Extract the [x, y] coordinate from the center of the cell holding the provided text.  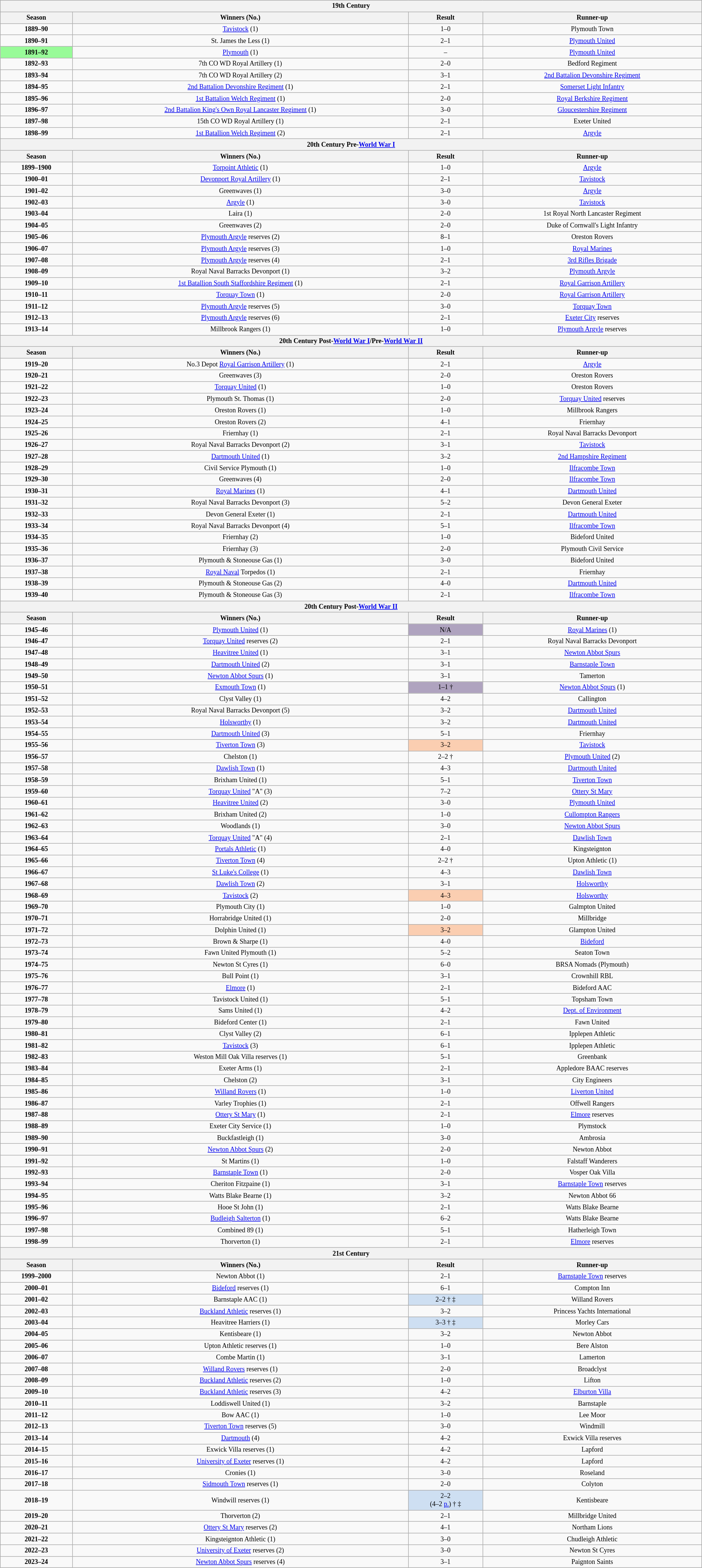
N/A [446, 630]
1970–71 [36, 918]
1950–51 [36, 688]
Exeter United [592, 122]
1962–63 [36, 826]
1980–81 [36, 1034]
Paignton Saints [592, 1562]
Crownhill RBL [592, 976]
1974–75 [36, 965]
Gloucestershire Regiment [592, 110]
Buckland Athletic reserves (3) [240, 1392]
Bideford Center (1) [240, 1023]
2010–11 [36, 1403]
Millbridge United [592, 1516]
1991–92 [36, 1161]
1920–21 [36, 376]
Willand Rovers reserves (1) [240, 1369]
Newton Abbot 66 [592, 1195]
Argyle (1) [240, 202]
1935–36 [36, 549]
Upton Athletic reserves (1) [240, 1346]
1998–99 [36, 1242]
Friernhay (2) [240, 537]
1997–98 [36, 1230]
Varley Trophies (1) [240, 1103]
1986–87 [36, 1103]
1899–1900 [36, 167]
Plymouth Town [592, 29]
Newton Abbot Spurs reserves (4) [240, 1562]
Colyton [592, 1484]
Newton Abbot (1) [240, 1277]
1956–57 [36, 757]
1923–24 [36, 411]
Brixham United (1) [240, 780]
1961–62 [36, 814]
2007–08 [36, 1369]
Ottery St Mary [592, 791]
Civil Service Plymouth (1) [240, 468]
Plymouth Argyle reserves (6) [240, 318]
21st Century [351, 1253]
University of Exeter reserves (1) [240, 1461]
Dartmouth United (1) [240, 456]
Kentisbeare (1) [240, 1335]
1931–32 [36, 502]
Heavitree Harriers (1) [240, 1323]
Oreston Rovers (2) [240, 422]
2nd Battalion Devonshire Regiment (1) [240, 87]
Royal Naval Torpedos (1) [240, 572]
Oreston Rovers (1) [240, 411]
Newton St Cyres (1) [240, 965]
1925–26 [36, 433]
2015–16 [36, 1461]
Dawlish Town (2) [240, 884]
3–3 † ‡ [446, 1323]
1909–10 [36, 283]
Thorverton (1) [240, 1242]
Compton Inn [592, 1288]
Watts Blake Bearne (1) [240, 1195]
Plymouth Argyle [592, 272]
Seaton Town [592, 953]
Bedford Regiment [592, 64]
Royal Berkshire Regiment [592, 99]
Roseland [592, 1473]
20th Century Post-World War I/Pre-World War II [351, 341]
Topsham Town [592, 1000]
Somerset Light Infantry [592, 87]
Brixham United (2) [240, 814]
Princess Yachts International [592, 1311]
2005–06 [36, 1346]
BRSA Nomads (Plymouth) [592, 965]
Falstaff Wanderers [592, 1161]
1948–49 [36, 665]
2nd Battalion King's Own Royal Lancaster Regiment (1) [240, 110]
6–0 [446, 965]
1955–56 [36, 745]
Lee Moor [592, 1415]
Millbrook Rangers [592, 411]
1985–86 [36, 1092]
Bideford [592, 942]
Royal Naval Barracks Devonport (5) [240, 711]
Ottery St Mary (1) [240, 1114]
– [446, 52]
1903–04 [36, 214]
1932–33 [36, 514]
Torpoint Athletic (1) [240, 167]
Exwick Villa reserves [592, 1438]
2014–15 [36, 1449]
Clyst Valley (2) [240, 1034]
1927–28 [36, 456]
Plymouth Argyle reserves (3) [240, 248]
1951–52 [36, 699]
1952–53 [36, 711]
Cronies (1) [240, 1473]
1896–97 [36, 110]
Devon General Exeter (1) [240, 514]
Greenwaves (2) [240, 225]
1953–54 [36, 722]
Kentisbeare [592, 1500]
Kingsteignton Athletic (1) [240, 1539]
2012–13 [36, 1426]
1937–38 [36, 572]
St. James the Less (1) [240, 41]
1933–34 [36, 525]
15th CO WD Royal Artillery (1) [240, 122]
1966–67 [36, 872]
1892–93 [36, 64]
Vosper Oak Villa [592, 1172]
1893–94 [36, 76]
1993–94 [36, 1184]
Friernhay (3) [240, 549]
Upton Athletic (1) [592, 860]
Greenbank [592, 1057]
2008–09 [36, 1381]
1900–01 [36, 179]
1945–46 [36, 630]
1999–2000 [36, 1277]
2016–17 [36, 1473]
1st Royal North Lancaster Regiment [592, 214]
Bow AAC (1) [240, 1415]
Willand Rovers (1) [240, 1092]
Torquay Town (1) [240, 295]
Combe Martin (1) [240, 1358]
Plymouth City (1) [240, 907]
Millbrook Rangers (1) [240, 330]
Dartmouth United (3) [240, 734]
Buckfastleigh (1) [240, 1138]
1926–27 [36, 445]
2006–07 [36, 1358]
Offwell Rangers [592, 1103]
Barnstaple Town (1) [240, 1172]
Liverton United [592, 1092]
7th CO WD Royal Artillery (2) [240, 76]
1889–90 [36, 29]
Dept. of Environment [592, 1011]
Plymouth United (2) [592, 757]
Woodlands (1) [240, 826]
Royal Naval Barracks Devonport (1) [240, 272]
1907–08 [36, 260]
1981–82 [36, 1046]
1996–97 [36, 1219]
1992–93 [36, 1172]
1929–30 [36, 479]
No.3 Depot Royal Garrison Artillery (1) [240, 364]
Bideford AAC [592, 988]
Friernhay (1) [240, 433]
Torquay United reserves (2) [240, 641]
1913–14 [36, 330]
Lamerton [592, 1358]
1977–78 [36, 1000]
University of Exeter reserves (2) [240, 1550]
Hatherleigh Town [592, 1230]
Plymouth & Stoneouse Gas (2) [240, 583]
1934–35 [36, 537]
Dartmouth (4) [240, 1438]
Plymouth Argyle reserves (5) [240, 306]
Torquay United reserves [592, 399]
1954–55 [36, 734]
1969–70 [36, 907]
1919–20 [36, 364]
Newton Abbot Spurs (2) [240, 1149]
1908–09 [36, 272]
1928–29 [36, 468]
1910–11 [36, 295]
1964–65 [36, 849]
1960–61 [36, 803]
Tiverton Town (3) [240, 745]
Devon General Exeter [592, 502]
Barnstaple [592, 1403]
1978–79 [36, 1011]
Morley Cars [592, 1323]
Ambrosia [592, 1138]
Combined 89 (1) [240, 1230]
1st Batallion South Staffordshire Regiment (1) [240, 283]
2013–14 [36, 1438]
8–1 [446, 237]
Plymouth St. Thomas (1) [240, 399]
Plymouth Argyle reserves (4) [240, 260]
1922–23 [36, 399]
2nd Hampshire Regiment [592, 456]
1924–25 [36, 422]
Torquay United "A" (3) [240, 791]
1959–60 [36, 791]
1905–06 [36, 237]
Lifton [592, 1381]
Tavistock (2) [240, 895]
St Martins (1) [240, 1161]
1891–92 [36, 52]
2023–24 [36, 1562]
20th Century Pre-World War I [351, 144]
1939–40 [36, 595]
Plymouth & Stoneouse Gas (1) [240, 560]
Exeter City Service (1) [240, 1126]
1967–68 [36, 884]
2–2(4–2 p.) † ‡ [446, 1500]
2004–05 [36, 1335]
1988–89 [36, 1126]
Tamerton [592, 676]
Kingsteignton [592, 849]
Plymouth Argyle reserves (2) [240, 237]
1982–83 [36, 1057]
Cullompton Rangers [592, 814]
Plymouth United (1) [240, 630]
2022–23 [36, 1550]
Plymouth Argyle reserves [592, 330]
2018–19 [36, 1500]
Sams United (1) [240, 1011]
1898–99 [36, 133]
Horrabridge United (1) [240, 918]
1st Battalion Welch Regiment (1) [240, 99]
Budleigh Salterton (1) [240, 1219]
Devonport Royal Artillery (1) [240, 179]
Dolphin United (1) [240, 930]
Cheriton Fitzpaine (1) [240, 1184]
Broadclyst [592, 1369]
Galmpton United [592, 907]
1st Batallion Welch Regiment (2) [240, 133]
Exmouth Town (1) [240, 688]
1965–66 [36, 860]
2000–01 [36, 1288]
Torquay United (1) [240, 387]
Royal Marines [592, 248]
Elburton Villa [592, 1392]
1912–13 [36, 318]
1938–39 [36, 583]
Appledore BAAC reserves [592, 1069]
Windmill [592, 1426]
Buckland Athletic reserves (2) [240, 1381]
Dartmouth United (2) [240, 665]
1902–03 [36, 202]
2017–18 [36, 1484]
1979–80 [36, 1023]
Glampton United [592, 930]
7th CO WD Royal Artillery (1) [240, 64]
Greenwaves (4) [240, 479]
Buckland Athletic reserves (1) [240, 1311]
Callington [592, 699]
St Luke's College (1) [240, 872]
Chudleigh Athletic [592, 1539]
Duke of Cornwall's Light Infantry [592, 225]
3rd Rifles Brigade [592, 260]
Tavistock (1) [240, 29]
1895–96 [36, 99]
1963–64 [36, 837]
Fawn United [592, 1023]
Laira (1) [240, 214]
Newton St Cyres [592, 1550]
Plymouth & Stoneouse Gas (3) [240, 595]
Greenwaves (1) [240, 191]
Plymouth Civil Service [592, 549]
1936–37 [36, 560]
Chelston (1) [240, 757]
Sidmouth Town reserves (1) [240, 1484]
Tavistock (3) [240, 1046]
City Engineers [592, 1080]
Tavistock United (1) [240, 1000]
Exeter City reserves [592, 318]
1904–05 [36, 225]
Windwill reserves (1) [240, 1500]
Torquay United "A" (4) [240, 837]
Royal Naval Barracks Devonport (2) [240, 445]
Torquay Town [592, 306]
1994–95 [36, 1195]
Northam Lions [592, 1527]
Royal Naval Barracks Devonport (4) [240, 525]
1989–90 [36, 1138]
Ottery St Mary reserves (2) [240, 1527]
Thorverton (2) [240, 1516]
Barnstaple Town [592, 665]
Bere Alston [592, 1346]
2011–12 [36, 1415]
1890–91 [36, 41]
Royal Naval Barracks Devonport (3) [240, 502]
Bideford reserves (1) [240, 1288]
Heavitree United (2) [240, 803]
2020–21 [36, 1527]
1947–48 [36, 653]
1946–47 [36, 641]
Exwick Villa reserves (1) [240, 1449]
2nd Battalion Devonshire Regiment [592, 76]
Chelston (2) [240, 1080]
Elmore (1) [240, 988]
1976–77 [36, 988]
2–2 † ‡ [446, 1300]
1906–07 [36, 248]
Weston Mill Oak Villa reserves (1) [240, 1057]
Heavitree United (1) [240, 653]
1968–69 [36, 895]
2019–20 [36, 1516]
1901–02 [36, 191]
1–1 † [446, 688]
1975–76 [36, 976]
1911–12 [36, 306]
7–2 [446, 791]
2021–22 [36, 1539]
1897–98 [36, 122]
Plymstock [592, 1126]
Tiverton Town (4) [240, 860]
Tiverton Town reserves (5) [240, 1426]
Willand Rovers [592, 1300]
Barnstaple AAC (1) [240, 1300]
Tiverton Town [592, 780]
1894–95 [36, 87]
2009–10 [36, 1392]
1921–22 [36, 387]
Fawn United Plymouth (1) [240, 953]
Greenwaves (3) [240, 376]
1995–96 [36, 1207]
1971–72 [36, 930]
1984–85 [36, 1080]
1949–50 [36, 676]
1958–59 [36, 780]
6–2 [446, 1219]
2002–03 [36, 1311]
1957–58 [36, 768]
Holsworthy (1) [240, 722]
1972–73 [36, 942]
20th Century Post-World War II [351, 607]
Portals Athletic (1) [240, 849]
Dawlish Town (1) [240, 768]
1973–74 [36, 953]
Plymouth (1) [240, 52]
2003–04 [36, 1323]
1930–31 [36, 491]
Hooe St John (1) [240, 1207]
Millbridge [592, 918]
1990–91 [36, 1149]
2001–02 [36, 1300]
Clyst Valley (1) [240, 699]
Bull Point (1) [240, 976]
19th Century [351, 6]
1983–84 [36, 1069]
Exeter Arms (1) [240, 1069]
1987–88 [36, 1114]
Loddiswell United (1) [240, 1403]
Brown & Sharpe (1) [240, 942]
